Pinpoint the cell where the given text exists, returning its [x, y] midpoint coordinate. 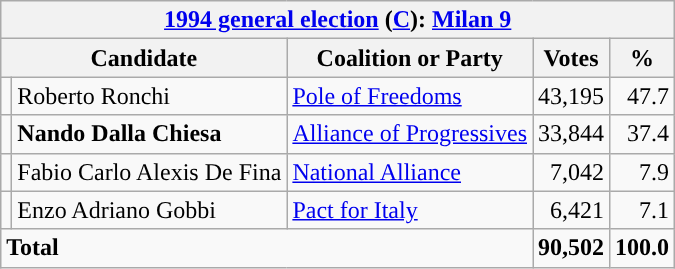
Votes [572, 58]
Fabio Carlo Alexis De Fina [150, 172]
7,042 [572, 172]
Pact for Italy [410, 210]
Candidate [144, 58]
Coalition or Party [410, 58]
47.7 [642, 96]
Nando Dalla Chiesa [150, 134]
% [642, 58]
43,195 [572, 96]
7.9 [642, 172]
Pole of Freedoms [410, 96]
Enzo Adriano Gobbi [150, 210]
6,421 [572, 210]
7.1 [642, 210]
33,844 [572, 134]
1994 general election (C): Milan 9 [338, 20]
Alliance of Progressives [410, 134]
100.0 [642, 248]
90,502 [572, 248]
Total [267, 248]
Roberto Ronchi [150, 96]
National Alliance [410, 172]
37.4 [642, 134]
